Pinpoint the cell where the given text exists, returning its [x, y] midpoint coordinate. 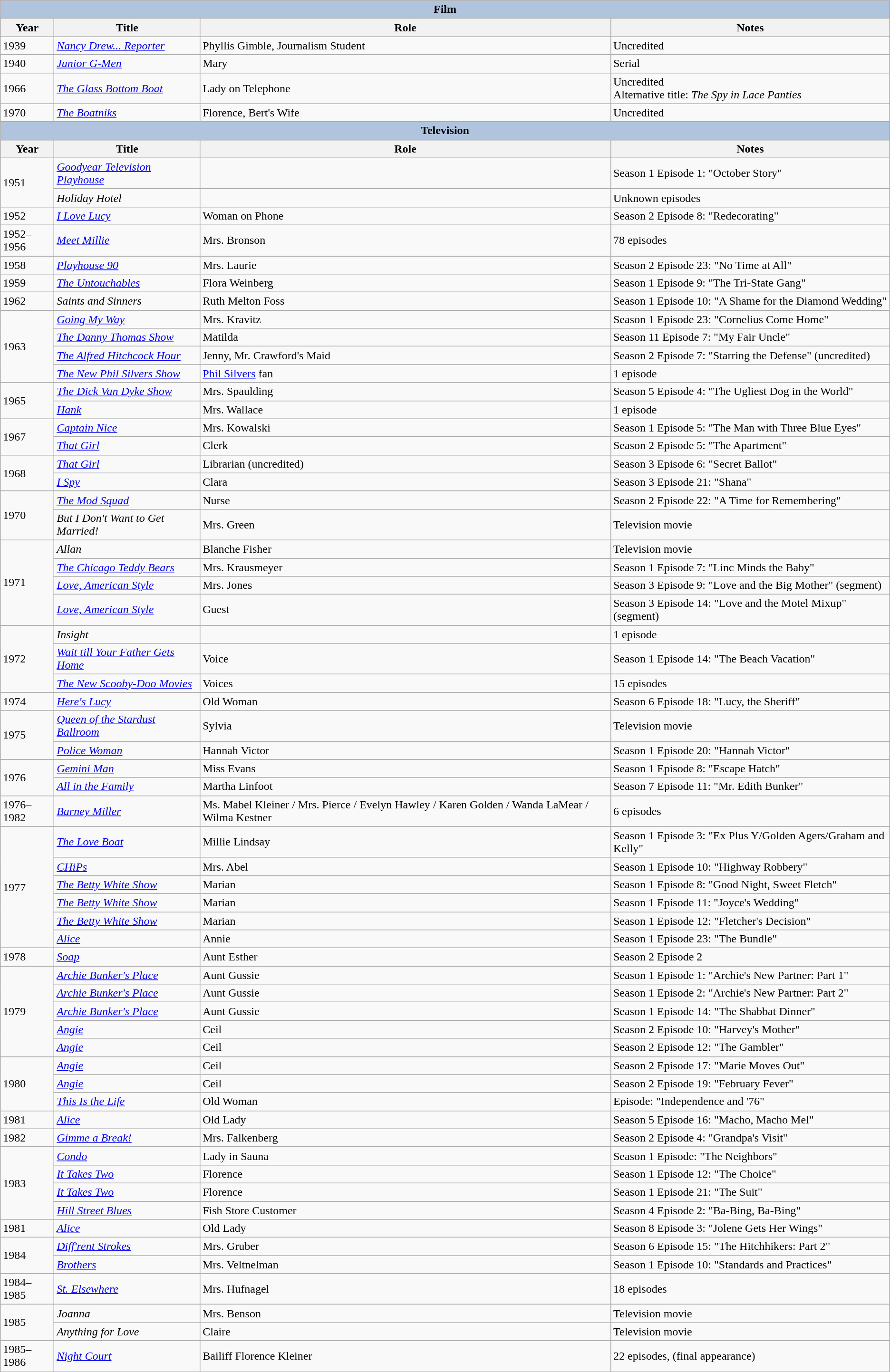
Season 1 Episode 23: "The Bundle" [750, 939]
Saints and Sinners [127, 301]
Season 1 Episode 7: "Linc Minds the Baby" [750, 567]
St. Elsewhere [127, 1289]
Mrs. Falkenberg [406, 1138]
Season 1 Episode 10: "Standards and Practices" [750, 1265]
Season 1 Episode 12: "The Choice" [750, 1174]
Serial [750, 64]
Mrs. Kravitz [406, 319]
Season 2 Episode 23: "No Time at All" [750, 265]
1984 [28, 1256]
Season 7 Episode 11: "Mr. Edith Bunker" [750, 787]
The New Phil Silvers Show [127, 374]
The Mod Squad [127, 500]
Season 1 Episode 5: "The Man with Three Blue Eyes" [750, 428]
22 episodes, (final appearance) [750, 1356]
Season 1 Episode 20: "Hannah Victor" [750, 750]
1972 [28, 659]
Going My Way [127, 319]
Mrs. Jones [406, 585]
Season 2 Episode 12: "The Gambler" [750, 1047]
Flora Weinberg [406, 283]
Episode: "Independence and '76" [750, 1102]
78 episodes [750, 240]
Season 1 Episode 3: "Ex Plus Y/Golden Agers/Graham and Kelly" [750, 842]
Matilda [406, 337]
Season 2 Episode 19: "February Fever" [750, 1084]
Insight [127, 634]
1971 [28, 583]
Season 2 Episode 2 [750, 957]
1967 [28, 437]
The Dick Van Dyke Show [127, 392]
Season 11 Episode 7: "My Fair Uncle" [750, 337]
Unknown episodes [750, 198]
Hannah Victor [406, 750]
Season 2 Episode 8: "Redecorating" [750, 216]
Hank [127, 410]
1978 [28, 957]
Bailiff Florence Kleiner [406, 1356]
Barney Miller [127, 811]
Meet Millie [127, 240]
Queen of the Stardust Ballroom [127, 726]
Night Court [127, 1356]
1976 [28, 777]
Season 6 Episode 18: "Lucy, the Sheriff" [750, 701]
The Boatniks [127, 113]
Martha Linfoot [406, 787]
Mrs. Green [406, 525]
1968 [28, 473]
Voice [406, 659]
Season 1 Episode 14: "The Beach Vacation" [750, 659]
The Danny Thomas Show [127, 337]
Goodyear Television Playhouse [127, 173]
1985 [28, 1323]
Mrs. Spaulding [406, 392]
Diff'rent Strokes [127, 1247]
1959 [28, 283]
Season 4 Episode 2: "Ba-Bing, Ba-Bing" [750, 1210]
Season 3 Episode 9: "Love and the Big Mother" (segment) [750, 585]
Mrs. Abel [406, 866]
Clerk [406, 446]
Police Woman [127, 750]
Mrs. Benson [406, 1314]
Claire [406, 1332]
Aunt Esther [406, 957]
Mrs. Laurie [406, 265]
Season 2 Episode 5: "The Apartment" [750, 446]
UncreditedAlternative title: The Spy in Lace Panties [750, 88]
The Glass Bottom Boat [127, 88]
Season 8 Episode 3: "Jolene Gets Her Wings" [750, 1228]
Season 1 Episode 21: "The Suit" [750, 1192]
Clara [406, 482]
1985–1986 [28, 1356]
Season 1 Episode 8: "Good Night, Sweet Fletch" [750, 884]
1966 [28, 88]
Phil Silvers fan [406, 374]
Season 1 Episode: "The Neighbors" [750, 1156]
CHiPs [127, 866]
The New Scooby-Doo Movies [127, 683]
1952–1956 [28, 240]
1984–1985 [28, 1289]
Gimme a Break! [127, 1138]
Captain Nice [127, 428]
Jenny, Mr. Crawford's Maid [406, 355]
Mrs. Wallace [406, 410]
Nurse [406, 500]
Annie [406, 939]
Playhouse 90 [127, 265]
Season 2 Episode 22: "A Time for Remembering" [750, 500]
The Love Boat [127, 842]
Season 2 Episode 4: "Grandpa's Visit" [750, 1138]
Blanche Fisher [406, 549]
Season 1 Episode 2: "Archie's New Partner: Part 2" [750, 993]
Fish Store Customer [406, 1210]
Season 1 Episode 10: "Highway Robbery" [750, 866]
But I Don't Want to Get Married! [127, 525]
I Love Lucy [127, 216]
Allan [127, 549]
Season 2 Episode 10: "Harvey's Mother" [750, 1029]
Mrs. Veltnelman [406, 1265]
1951 [28, 182]
Soap [127, 957]
Season 1 Episode 11: "Joyce's Wedding" [750, 902]
Lady on Telephone [406, 88]
Hill Street Blues [127, 1210]
Season 3 Episode 6: "Secret Ballot" [750, 464]
Season 2 Episode 17: "Marie Moves Out" [750, 1065]
Film [445, 10]
Mary [406, 64]
Season 1 Episode 1: "Archie's New Partner: Part 1" [750, 975]
Mrs. Gruber [406, 1247]
Season 2 Episode 7: "Starring the Defense" (uncredited) [750, 355]
Here's Lucy [127, 701]
Nancy Drew... Reporter [127, 46]
Season 1 Episode 1: "October Story" [750, 173]
15 episodes [750, 683]
Season 5 Episode 16: "Macho, Macho Mel" [750, 1120]
1962 [28, 301]
Season 1 Episode 9: "The Tri-State Gang" [750, 283]
Season 1 Episode 23: "Cornelius Come Home" [750, 319]
1979 [28, 1011]
All in the Family [127, 787]
1975 [28, 735]
This Is the Life [127, 1102]
Anything for Love [127, 1332]
6 episodes [750, 811]
The Alfred Hitchcock Hour [127, 355]
Brothers [127, 1265]
1940 [28, 64]
Season 3 Episode 14: "Love and the Motel Mixup" (segment) [750, 610]
The Untouchables [127, 283]
1977 [28, 887]
1939 [28, 46]
Wait till Your Father Gets Home [127, 659]
Lady in Sauna [406, 1156]
Guest [406, 610]
1952 [28, 216]
Mrs. Kowalski [406, 428]
1965 [28, 401]
Mrs. Krausmeyer [406, 567]
Florence, Bert's Wife [406, 113]
1976–1982 [28, 811]
Season 5 Episode 4: "The Ugliest Dog in the World" [750, 392]
1974 [28, 701]
Librarian (uncredited) [406, 464]
Sylvia [406, 726]
1958 [28, 265]
1982 [28, 1138]
Season 1 Episode 10: "A Shame for the Diamond Wedding" [750, 301]
Millie Lindsay [406, 842]
Mrs. Bronson [406, 240]
Season 1 Episode 14: "The Shabbat Dinner" [750, 1011]
Season 1 Episode 12: "Fletcher's Decision" [750, 921]
Season 1 Episode 8: "Escape Hatch" [750, 768]
Joanna [127, 1314]
Ms. Mabel Kleiner / Mrs. Pierce / Evelyn Hawley / Karen Golden / Wanda LaMear / Wilma Kestner [406, 811]
Mrs. Hufnagel [406, 1289]
Condo [127, 1156]
Woman on Phone [406, 216]
I Spy [127, 482]
Holiday Hotel [127, 198]
The Chicago Teddy Bears [127, 567]
Voices [406, 683]
Ruth Melton Foss [406, 301]
Junior G-Men [127, 64]
18 episodes [750, 1289]
Miss Evans [406, 768]
1963 [28, 346]
Gemini Man [127, 768]
1983 [28, 1183]
1980 [28, 1084]
Television [445, 131]
Season 6 Episode 15: "The Hitchhikers: Part 2" [750, 1247]
Season 3 Episode 21: "Shana" [750, 482]
Phyllis Gimble, Journalism Student [406, 46]
